Locate the cell with the specified text and output its [X, Y] center coordinate. 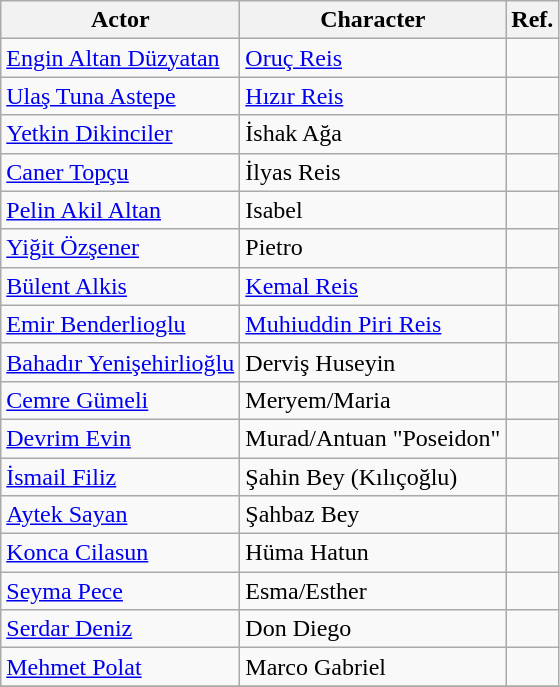
Cemre Gümeli [120, 400]
Mehmet Polat [120, 667]
Ref. [532, 20]
Yiğit Özşener [120, 248]
Esma/Esther [373, 591]
Emir Benderlioglu [120, 324]
Şahin Bey (Kılıçoğlu) [373, 477]
Bahadır Yenişehirlioğlu [120, 362]
Muhiuddin Piri Reis [373, 324]
Konca Cilasun [120, 553]
Murad/Antuan "Poseidon" [373, 438]
Serdar Deniz [120, 629]
Engin Altan Düzyatan [120, 58]
Pietro [373, 248]
İsmail Filiz [120, 477]
İlyas Reis [373, 172]
Pelin Akil Altan [120, 210]
Aytek Sayan [120, 515]
Don Diego [373, 629]
Devrim Evin [120, 438]
Actor [120, 20]
Isabel [373, 210]
Meryem/Maria [373, 400]
Oruç Reis [373, 58]
Hüma Hatun [373, 553]
Caner Topçu [120, 172]
Character [373, 20]
Şahbaz Bey [373, 515]
Seyma Pece [120, 591]
Kemal Reis [373, 286]
İshak Ağa [373, 134]
Bülent Alkis [120, 286]
Derviş Huseyin [373, 362]
Hızır Reis [373, 96]
Yetkin Dikinciler [120, 134]
Ulaş Tuna Astepe [120, 96]
Marco Gabriel [373, 667]
